For the text-containing cell, return its midpoint in [X, Y] coordinate format. 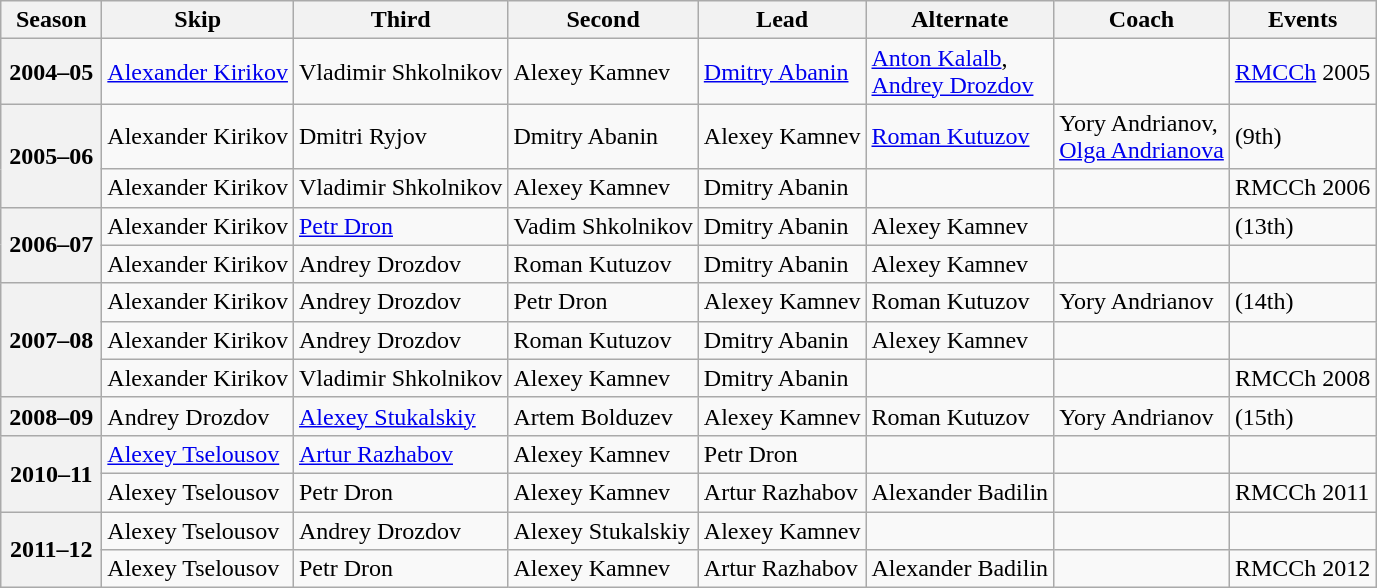
Coach [1142, 20]
Vadim Shkolnikov [603, 226]
Lead [782, 20]
(13th) [1302, 226]
RMCCh 2011 [1302, 492]
2005–06 [52, 156]
Skip [198, 20]
Yory Andrianov,Olga Andrianova [1142, 136]
Artem Bolduzev [603, 416]
RMCCh 2005 [1302, 72]
Season [52, 20]
2004–05 [52, 72]
Second [603, 20]
RMCCh 2006 [1302, 188]
2006–07 [52, 245]
Anton Kalalb,Andrey Drozdov [960, 72]
(15th) [1302, 416]
2010–11 [52, 473]
2007–08 [52, 340]
Alternate [960, 20]
Events [1302, 20]
RMCCh 2012 [1302, 569]
Third [400, 20]
RMCCh 2008 [1302, 378]
(14th) [1302, 302]
Dmitri Ryjov [400, 136]
2008–09 [52, 416]
2011–12 [52, 550]
(9th) [1302, 136]
